Output the [X, Y] coordinate of the center of the cell containing the given text.  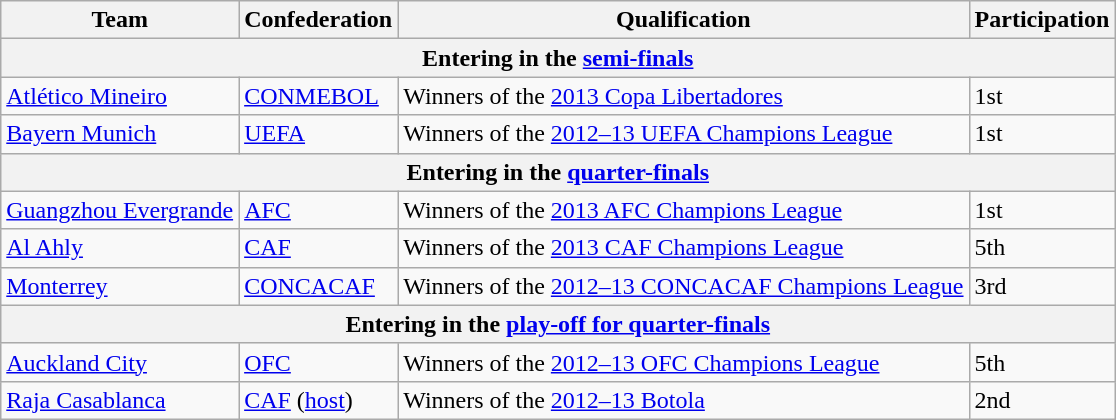
CAF (host) [318, 400]
OFC [318, 362]
Qualification [684, 20]
Atlético Mineiro [120, 96]
Guangzhou Evergrande [120, 210]
Confederation [318, 20]
Entering in the quarter-finals [558, 172]
Bayern Munich [120, 134]
Entering in the semi-finals [558, 58]
UEFA [318, 134]
3rd [1042, 286]
Winners of the 2013 AFC Champions League [684, 210]
AFC [318, 210]
Winners of the 2013 Copa Libertadores [684, 96]
Winners of the 2012–13 CONCACAF Champions League [684, 286]
Winners of the 2012–13 OFC Champions League [684, 362]
2nd [1042, 400]
Winners of the 2012–13 UEFA Champions League [684, 134]
Participation [1042, 20]
Entering in the play-off for quarter-finals [558, 324]
CONCACAF [318, 286]
CAF [318, 248]
Winners of the 2012–13 Botola [684, 400]
CONMEBOL [318, 96]
Auckland City [120, 362]
Raja Casablanca [120, 400]
Team [120, 20]
Al Ahly [120, 248]
Monterrey [120, 286]
Winners of the 2013 CAF Champions League [684, 248]
